Extract the (X, Y) coordinate from the center of the cell holding the provided text.  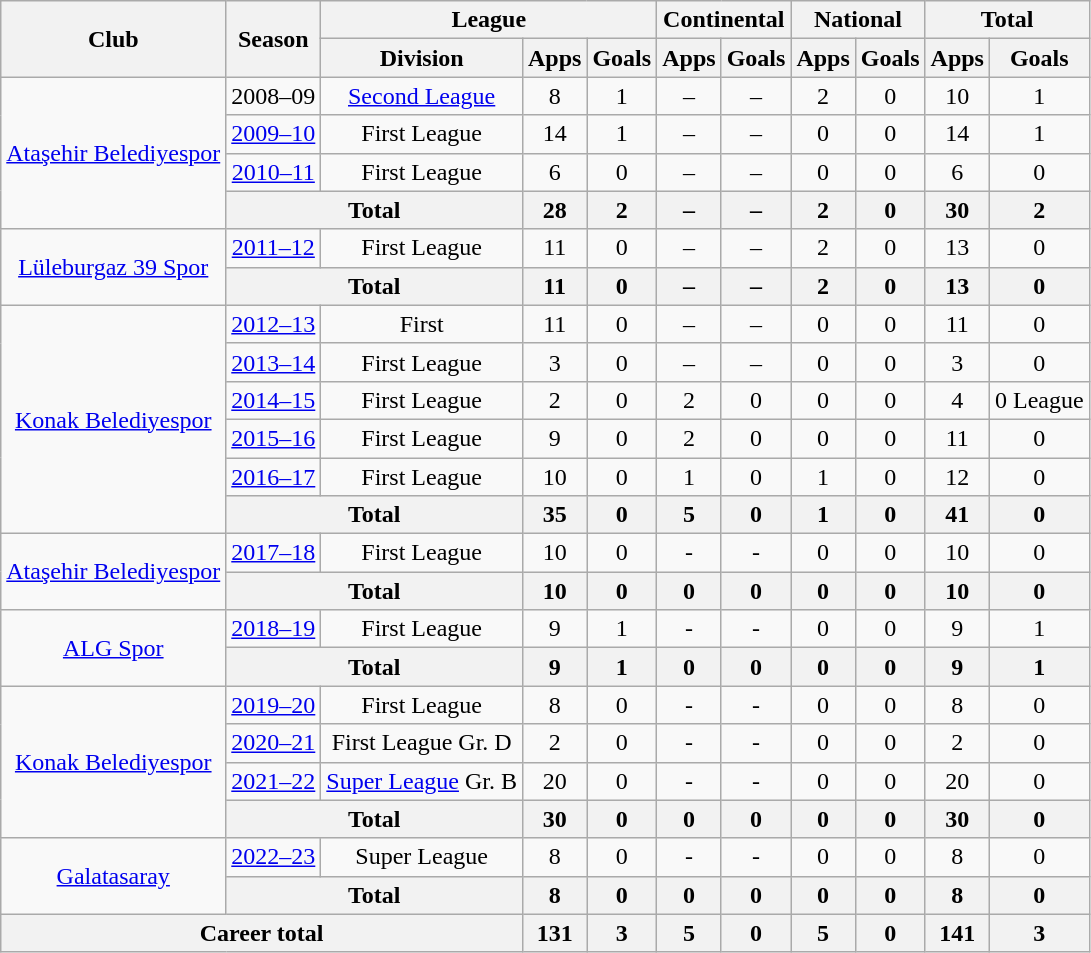
141 (957, 933)
41 (957, 515)
12 (957, 477)
2018–19 (274, 629)
National (858, 20)
35 (554, 515)
First (422, 324)
Galatasaray (114, 876)
28 (554, 210)
Career total (262, 933)
2009–10 (274, 134)
League (489, 20)
2022–23 (274, 857)
2020–21 (274, 743)
2010–11 (274, 172)
4 (957, 400)
2012–13 (274, 324)
2013–14 (274, 362)
2016–17 (274, 477)
Super League Gr. B (422, 781)
2008–09 (274, 96)
2017–18 (274, 553)
0 League (1039, 400)
131 (554, 933)
Club (114, 39)
Continental (724, 20)
2011–12 (274, 248)
Lüleburgaz 39 Spor (114, 267)
Second League (422, 96)
2019–20 (274, 705)
ALG Spor (114, 648)
2014–15 (274, 400)
Division (422, 58)
2021–22 (274, 781)
Super League (422, 857)
First League Gr. D (422, 743)
Season (274, 39)
2015–16 (274, 438)
